Scan for the cell matching the given text and deliver its (X, Y) coordinate at center. 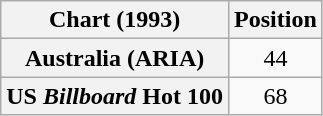
44 (276, 58)
US Billboard Hot 100 (115, 96)
68 (276, 96)
Position (276, 20)
Australia (ARIA) (115, 58)
Chart (1993) (115, 20)
